Locate the cell with the specified text and output its (X, Y) center coordinate. 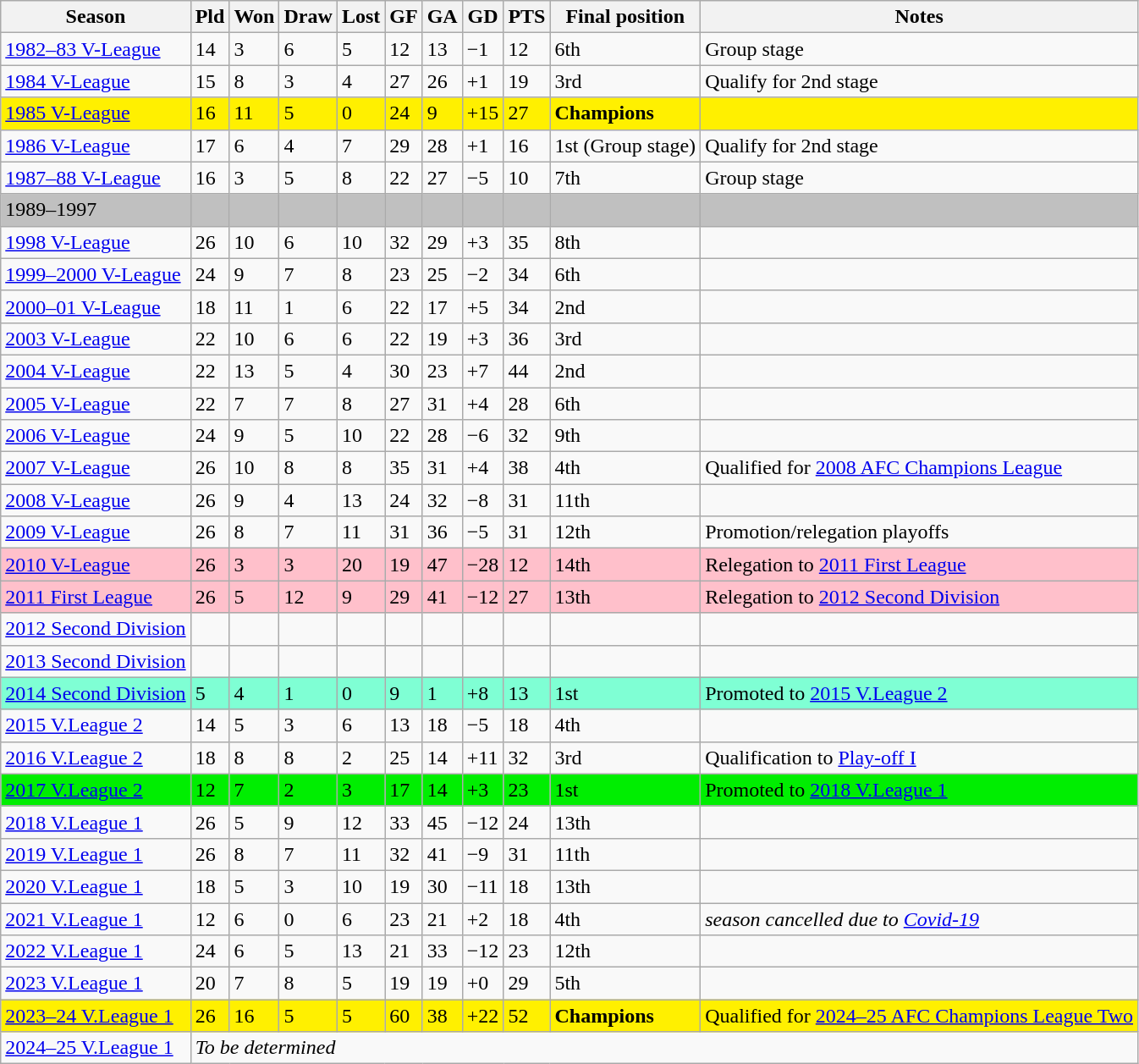
2003 V-League (96, 339)
2019 V.League 1 (96, 854)
2013 Second Division (96, 661)
1984 V-League (96, 81)
season cancelled due to Covid-19 (919, 918)
52 (526, 1016)
2023–24 V.League 1 (96, 1016)
2004 V-League (96, 371)
14th (625, 565)
15 (210, 81)
1986 V-League (96, 146)
2022 V.League 1 (96, 951)
PTS (526, 17)
Relegation to 2011 First League (919, 565)
Qualification to Play-off I (919, 758)
−8 (482, 500)
−1 (482, 49)
1999–2000 V-League (96, 274)
2007 V-League (96, 468)
Won (254, 17)
1989–1997 (96, 210)
−11 (482, 886)
+22 (482, 1016)
2010 V-League (96, 565)
Qualified for 2024–25 AFC Champions League Two (919, 1016)
Promotion/relegation playoffs (919, 532)
2009 V-League (96, 532)
2000–01 V-League (96, 306)
2006 V-League (96, 436)
Draw (308, 17)
+11 (482, 758)
2015 V.League 2 (96, 725)
GA (442, 17)
60 (404, 1016)
2020 V.League 1 (96, 886)
Qualified for 2008 AFC Champions League (919, 468)
44 (526, 371)
+7 (482, 371)
Relegation to 2012 Second Division (919, 597)
−6 (482, 436)
Lost (360, 17)
+8 (482, 693)
45 (442, 822)
2016 V.League 2 (96, 758)
−28 (482, 565)
9th (625, 436)
2023 V.League 1 (96, 984)
Pld (210, 17)
+15 (482, 113)
1998 V-League (96, 242)
Final position (625, 17)
1985 V-League (96, 113)
2005 V-League (96, 404)
2011 First League (96, 597)
2012 Second Division (96, 629)
7th (625, 178)
8th (625, 242)
2014 Second Division (96, 693)
Promoted to 2018 V.League 1 (919, 790)
47 (442, 565)
+5 (482, 306)
−2 (482, 274)
2008 V-League (96, 500)
2018 V.League 1 (96, 822)
GF (404, 17)
+0 (482, 984)
+2 (482, 918)
1987–88 V-League (96, 178)
1st (Group stage) (625, 146)
2024–25 V.League 1 (96, 1048)
5th (625, 984)
Promoted to 2015 V.League 2 (919, 693)
Notes (919, 17)
2017 V.League 2 (96, 790)
GD (482, 17)
2021 V.League 1 (96, 918)
−9 (482, 854)
To be determined (663, 1048)
1982–83 V-League (96, 49)
Season (96, 17)
